Return (x, y) of the center of cell containing provided text 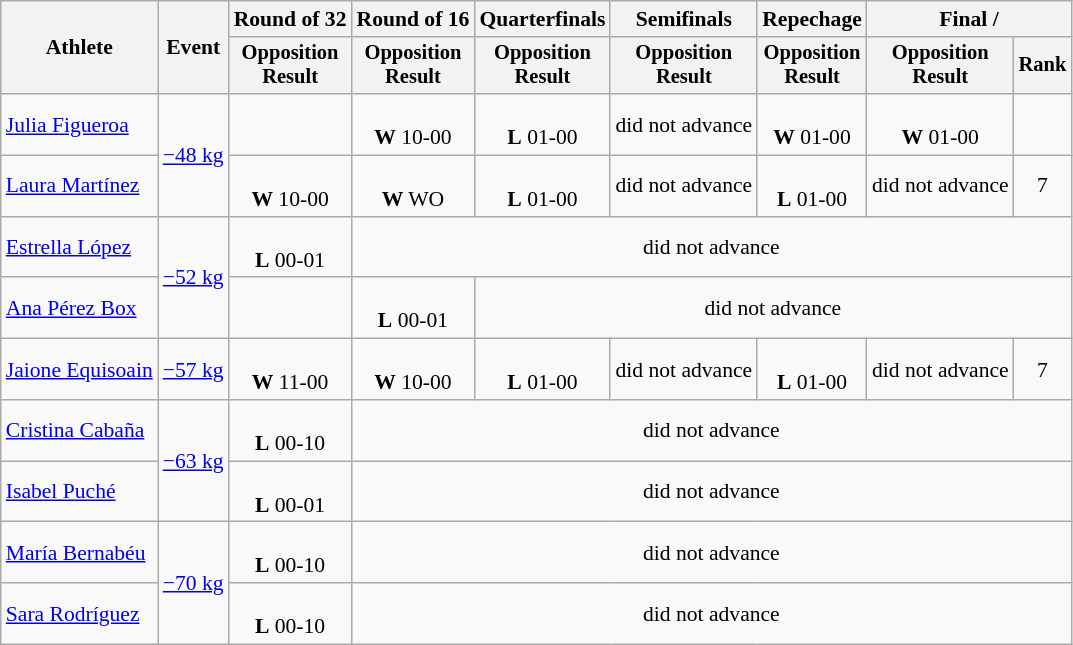
Laura Martínez (80, 186)
Sara Rodríguez (80, 614)
Semifinals (684, 19)
Rank (1043, 66)
Repechage (812, 19)
Isabel Puché (80, 492)
Julia Figueroa (80, 124)
−48 kg (194, 155)
Final / (969, 19)
Jaione Equisoain (80, 370)
Round of 16 (414, 19)
−57 kg (194, 370)
−63 kg (194, 461)
Round of 32 (290, 19)
−70 kg (194, 583)
−52 kg (194, 278)
W WO (414, 186)
Athlete (80, 48)
María Bernabéu (80, 552)
Quarterfinals (542, 19)
Event (194, 48)
Cristina Cabaña (80, 430)
Estrella López (80, 248)
Ana Pérez Box (80, 308)
W 11-00 (290, 370)
